Return [x, y] of the center of cell containing provided text 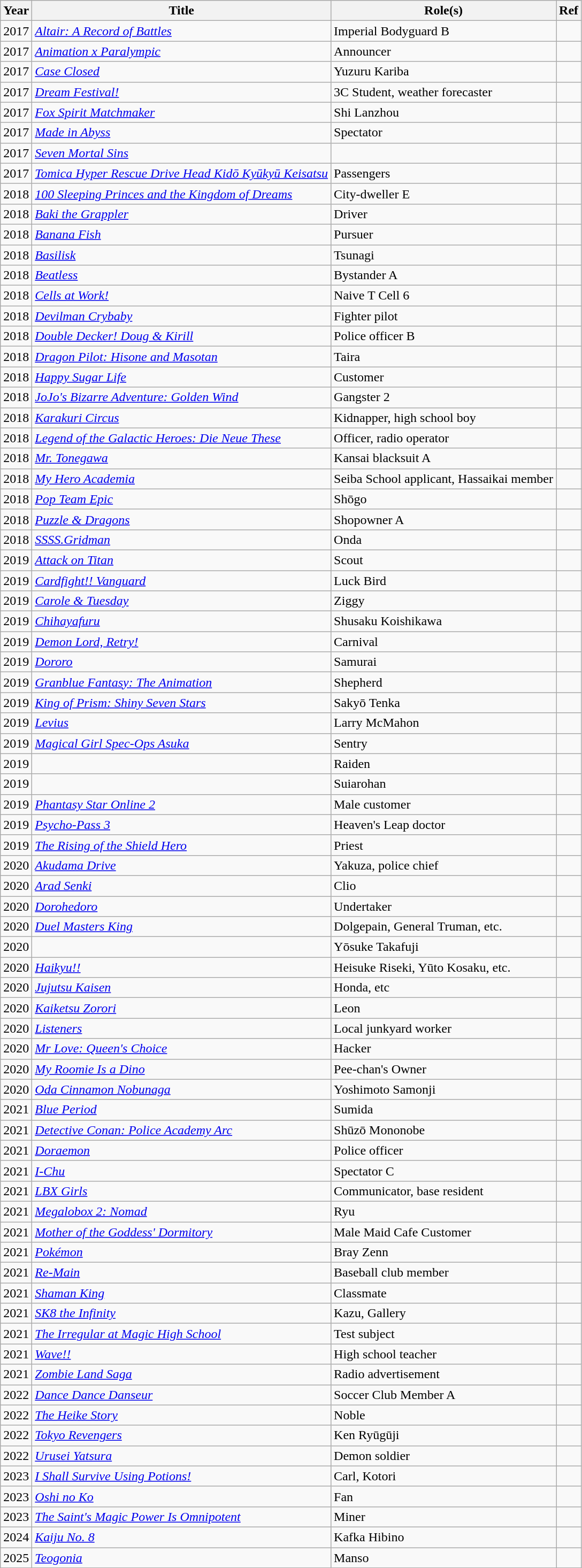
Fighter pilot [444, 316]
Male Maid Cafe Customer [444, 1232]
Role(s) [444, 11]
Case Closed [182, 72]
Duel Masters King [182, 927]
Onda [444, 540]
Kidnapper, high school boy [444, 418]
Sentry [444, 743]
Phantasy Star Online 2 [182, 804]
My Roomie Is a Dino [182, 1069]
Dream Festival! [182, 92]
Altair: A Record of Battles [182, 31]
Karakuri Circus [182, 418]
Basilisk [182, 255]
Megalobox 2: Nomad [182, 1211]
Shi Lanzhou [444, 112]
Kaiketsu Zorori [182, 1008]
SSSS.Gridman [182, 540]
Jujutsu Kaisen [182, 988]
Manso [444, 1558]
The Irregular at Magic High School [182, 1334]
Passengers [444, 173]
Mr Love: Queen's Choice [182, 1049]
Dororo [182, 662]
Cells at Work! [182, 296]
Happy Sugar Life [182, 377]
The Heike Story [182, 1415]
Beatless [182, 275]
Doraemon [182, 1150]
Suiarohan [444, 784]
Mother of the Goddess' Dormitory [182, 1232]
Attack on Titan [182, 560]
Year [16, 11]
Demon soldier [444, 1456]
Seven Mortal Sins [182, 153]
The Rising of the Shield Hero [182, 845]
Driver [444, 214]
Miner [444, 1517]
Announcer [444, 51]
Larry McMahon [444, 723]
Carl, Kotori [444, 1476]
Pee-chan's Owner [444, 1069]
Carole & Tuesday [182, 601]
100 Sleeping Princes and the Kingdom of Dreams [182, 194]
Customer [444, 377]
Puzzle & Dragons [182, 519]
Dance Dance Danseur [182, 1395]
Leon [444, 1008]
Baki the Grappler [182, 214]
Detective Conan: Police Academy Arc [182, 1130]
Zombie Land Saga [182, 1374]
Sakyō Tenka [444, 703]
City-dweller E [444, 194]
Honda, etc [444, 988]
Fox Spirit Matchmaker [182, 112]
Raiden [444, 764]
Made in Abyss [182, 133]
I-Chu [182, 1171]
Listeners [182, 1028]
Luck Bird [444, 580]
Kaiju No. 8 [182, 1537]
Re-Main [182, 1273]
Seiba School applicant, Hassaikai member [444, 479]
Baseball club member [444, 1273]
Yōsuke Takafuji [444, 947]
Oshi no Ko [182, 1496]
Yuzuru Kariba [444, 72]
Naive T Cell 6 [444, 296]
Soccer Club Member A [444, 1395]
Radio advertisement [444, 1374]
Yakuza, police chief [444, 865]
Kazu, Gallery [444, 1313]
Akudama Drive [182, 865]
Spectator [444, 133]
Noble [444, 1415]
Haikyu!! [182, 967]
Imperial Bodyguard B [444, 31]
Granblue Fantasy: The Animation [182, 682]
Shaman King [182, 1293]
Pursuer [444, 234]
LBX Girls [182, 1191]
Heaven's Leap doctor [444, 825]
Legend of the Galactic Heroes: Die Neue These [182, 438]
Priest [444, 845]
Double Decker! Doug & Kirill [182, 336]
My Hero Academia [182, 479]
Blue Period [182, 1110]
Local junkyard worker [444, 1028]
King of Prism: Shiny Seven Stars [182, 703]
Wave!! [182, 1354]
Dolgepain, General Truman, etc. [444, 927]
Officer, radio operator [444, 438]
Sumida [444, 1110]
Levius [182, 723]
3C Student, weather forecaster [444, 92]
Chihayafuru [182, 621]
Kafka Hibino [444, 1537]
Taira [444, 357]
Clio [444, 886]
Bystander A [444, 275]
Scout [444, 560]
Kansai blacksuit A [444, 458]
Banana Fish [182, 234]
Ryu [444, 1211]
Title [182, 11]
Yoshimoto Samonji [444, 1089]
Undertaker [444, 906]
Police officer [444, 1150]
Fan [444, 1496]
Samurai [444, 662]
Gangster 2 [444, 397]
The Saint's Magic Power Is Omnipotent [182, 1517]
SK8 the Infinity [182, 1313]
Shepherd [444, 682]
Animation x Paralympic [182, 51]
Ref [569, 11]
Communicator, base resident [444, 1191]
Magical Girl Spec-Ops Asuka [182, 743]
Heisuke Riseki, Yūto Kosaku, etc. [444, 967]
Demon Lord, Retry! [182, 642]
2024 [16, 1537]
Dorohedoro [182, 906]
Tokyo Revengers [182, 1435]
Cardfight!! Vanguard [182, 580]
Pop Team Epic [182, 499]
Devilman Crybaby [182, 316]
Tomica Hyper Rescue Drive Head Kidō Kyūkyū Keisatsu [182, 173]
Shōgo [444, 499]
Oda Cinnamon Nobunaga [182, 1089]
Male customer [444, 804]
Ziggy [444, 601]
Dragon Pilot: Hisone and Masotan [182, 357]
Tsunagi [444, 255]
JoJo's Bizarre Adventure: Golden Wind [182, 397]
I Shall Survive Using Potions! [182, 1476]
Psycho-Pass 3 [182, 825]
Hacker [444, 1049]
Police officer B [444, 336]
Shūzō Mononobe [444, 1130]
Spectator C [444, 1171]
Mr. Tonegawa [182, 458]
High school teacher [444, 1354]
Pokémon [182, 1252]
Test subject [444, 1334]
Shopowner A [444, 519]
Bray Zenn [444, 1252]
2025 [16, 1558]
Shusaku Koishikawa [444, 621]
Ken Ryūgūji [444, 1435]
Arad Senki [182, 886]
Carnival [444, 642]
Teogonia [182, 1558]
Classmate [444, 1293]
Urusei Yatsura [182, 1456]
